Detect which cell encompasses the target text, then output its (X, Y) center coordinate. 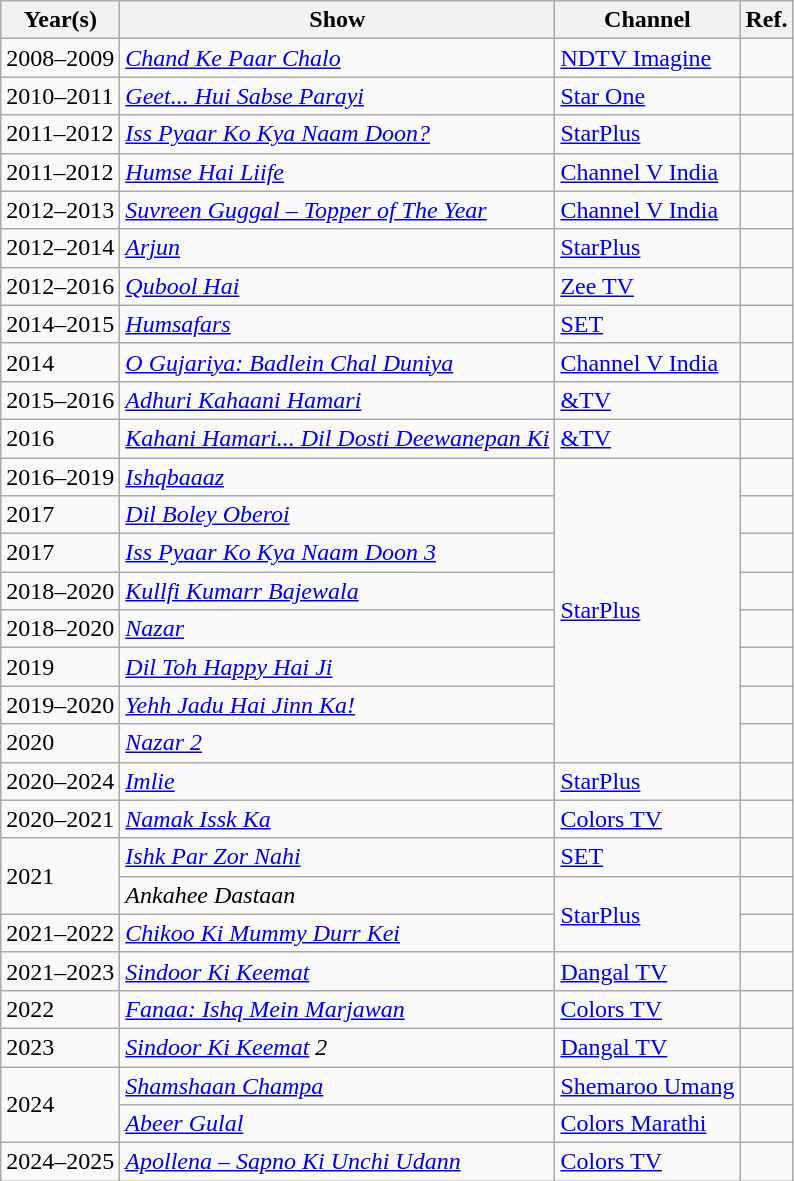
2019 (60, 667)
Iss Pyaar Ko Kya Naam Doon? (338, 134)
2016–2019 (60, 477)
Nazar (338, 629)
Namak Issk Ka (338, 819)
2012–2013 (60, 210)
Ishk Par Zor Nahi (338, 857)
Sindoor Ki Keemat 2 (338, 1047)
2012–2014 (60, 248)
2021–2022 (60, 933)
Imlie (338, 781)
Apollena – Sapno Ki Unchi Udann (338, 1162)
2019–2020 (60, 705)
Channel (648, 20)
Kullfi Kumarr Bajewala (338, 591)
2020–2021 (60, 819)
Abeer Gulal (338, 1124)
2024 (60, 1104)
Show (338, 20)
Humse Hai Liife (338, 172)
Zee TV (648, 286)
Chand Ke Paar Chalo (338, 58)
Iss Pyaar Ko Kya Naam Doon 3 (338, 553)
Nazar 2 (338, 743)
Dil Boley Oberoi (338, 515)
Star One (648, 96)
Adhuri Kahaani Hamari (338, 400)
Shemaroo Umang (648, 1085)
2023 (60, 1047)
Fanaa: Ishq Mein Marjawan (338, 1009)
Arjun (338, 248)
Chikoo Ki Mummy Durr Kei (338, 933)
2021–2023 (60, 971)
2014–2015 (60, 324)
2016 (60, 438)
Ankahee Dastaan (338, 895)
Humsafars (338, 324)
Colors Marathi (648, 1124)
2008–2009 (60, 58)
Ishqbaaaz (338, 477)
2012–2016 (60, 286)
2010–2011 (60, 96)
2022 (60, 1009)
2024–2025 (60, 1162)
Ref. (766, 20)
2021 (60, 876)
NDTV Imagine (648, 58)
Geet... Hui Sabse Parayi (338, 96)
Kahani Hamari... Dil Dosti Deewanepan Ki (338, 438)
2020 (60, 743)
O Gujariya: Badlein Chal Duniya (338, 362)
Qubool Hai (338, 286)
2020–2024 (60, 781)
Sindoor Ki Keemat (338, 971)
Dil Toh Happy Hai Ji (338, 667)
Yehh Jadu Hai Jinn Ka! (338, 705)
2014 (60, 362)
Suvreen Guggal – Topper of The Year (338, 210)
Shamshaan Champa (338, 1085)
2015–2016 (60, 400)
Year(s) (60, 20)
